Return the (X, Y) coordinate for the center point of the cell that contains the specified text.  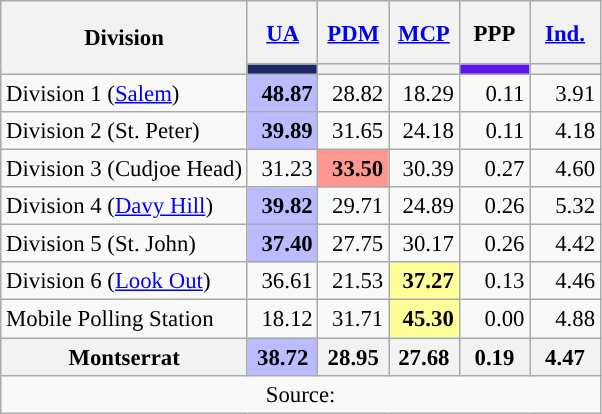
PPP (494, 32)
Division 4 (Davy Hill) (124, 206)
36.61 (282, 281)
UA (282, 32)
33.50 (354, 169)
21.53 (354, 281)
0.19 (494, 357)
27.75 (354, 244)
4.88 (566, 319)
28.82 (354, 94)
45.30 (424, 319)
18.12 (282, 319)
0.00 (494, 319)
Division 3 (Cudjoe Head) (124, 169)
37.40 (282, 244)
48.87 (282, 94)
39.82 (282, 206)
5.32 (566, 206)
MCP (424, 32)
4.46 (566, 281)
Mobile Polling Station (124, 319)
31.23 (282, 169)
24.18 (424, 131)
0.13 (494, 281)
3.91 (566, 94)
Source: (301, 394)
Division (124, 38)
38.72 (282, 357)
Division 2 (St. Peter) (124, 131)
Division 6 (Look Out) (124, 281)
39.89 (282, 131)
31.65 (354, 131)
30.17 (424, 244)
37.27 (424, 281)
Division 1 (Salem) (124, 94)
28.95 (354, 357)
24.89 (424, 206)
Montserrat (124, 357)
4.60 (566, 169)
0.27 (494, 169)
18.29 (424, 94)
29.71 (354, 206)
31.71 (354, 319)
30.39 (424, 169)
4.42 (566, 244)
Ind. (566, 32)
4.47 (566, 357)
27.68 (424, 357)
Division 5 (St. John) (124, 244)
PDM (354, 32)
4.18 (566, 131)
